Search for the cell housing the specified text and yield its [x, y] center coordinate. 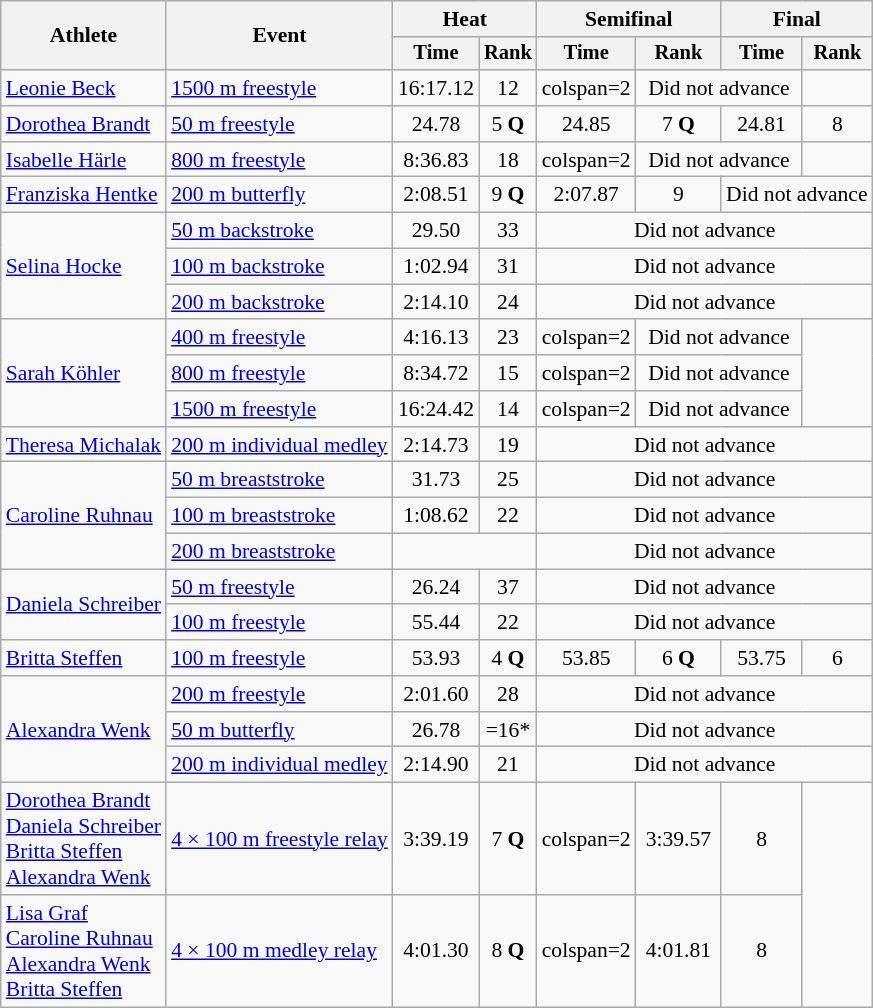
Lisa GrafCaroline RuhnauAlexandra WenkBritta Steffen [84, 951]
100 m backstroke [280, 267]
24.78 [436, 124]
3:39.57 [678, 839]
16:24.42 [436, 409]
4 × 100 m freestyle relay [280, 839]
Semifinal [629, 19]
100 m breaststroke [280, 516]
24.81 [762, 124]
Theresa Michalak [84, 445]
Leonie Beck [84, 88]
2:14.73 [436, 445]
4:16.13 [436, 338]
9 [678, 195]
2:08.51 [436, 195]
Britta Steffen [84, 658]
Daniela Schreiber [84, 604]
=16* [508, 730]
12 [508, 88]
18 [508, 160]
50 m butterfly [280, 730]
6 [837, 658]
4:01.81 [678, 951]
5 Q [508, 124]
4 Q [508, 658]
24 [508, 302]
29.50 [436, 231]
1:08.62 [436, 516]
15 [508, 373]
23 [508, 338]
26.78 [436, 730]
Dorothea BrandtDaniela SchreiberBritta SteffenAlexandra Wenk [84, 839]
28 [508, 694]
24.85 [586, 124]
Dorothea Brandt [84, 124]
200 m butterfly [280, 195]
2:14.90 [436, 765]
Final [797, 19]
50 m backstroke [280, 231]
200 m breaststroke [280, 552]
19 [508, 445]
Athlete [84, 36]
Selina Hocke [84, 266]
31 [508, 267]
14 [508, 409]
Event [280, 36]
33 [508, 231]
8 Q [508, 951]
16:17.12 [436, 88]
55.44 [436, 623]
200 m freestyle [280, 694]
3:39.19 [436, 839]
Alexandra Wenk [84, 730]
2:07.87 [586, 195]
31.73 [436, 480]
Heat [465, 19]
Isabelle Härle [84, 160]
6 Q [678, 658]
21 [508, 765]
2:01.60 [436, 694]
26.24 [436, 587]
4 × 100 m medley relay [280, 951]
37 [508, 587]
9 Q [508, 195]
Franziska Hentke [84, 195]
200 m backstroke [280, 302]
25 [508, 480]
53.93 [436, 658]
4:01.30 [436, 951]
8:36.83 [436, 160]
400 m freestyle [280, 338]
1:02.94 [436, 267]
53.85 [586, 658]
Sarah Köhler [84, 374]
2:14.10 [436, 302]
Caroline Ruhnau [84, 516]
50 m breaststroke [280, 480]
8:34.72 [436, 373]
53.75 [762, 658]
